Scan for the cell matching the given text and deliver its [X, Y] coordinate at center. 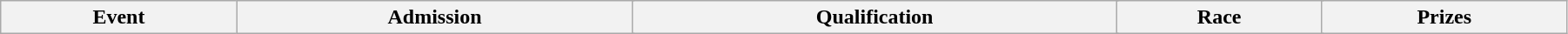
Event [118, 17]
Admission [435, 17]
Qualification [874, 17]
Prizes [1444, 17]
Race [1219, 17]
